For the text-containing cell, return its midpoint in (x, y) coordinate format. 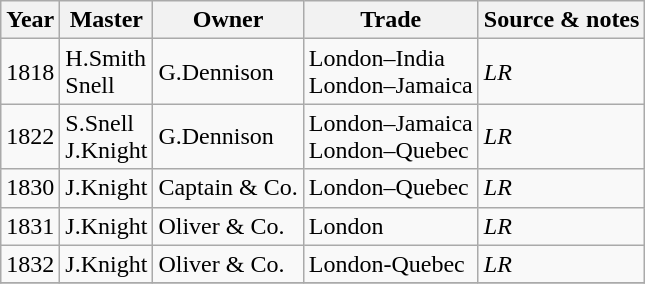
London (390, 226)
1831 (30, 226)
Captain & Co. (228, 188)
Source & notes (562, 20)
S.SnellJ.Knight (106, 136)
Year (30, 20)
1830 (30, 188)
London-Quebec (390, 264)
1818 (30, 72)
London–IndiaLondon–Jamaica (390, 72)
London–Quebec (390, 188)
1822 (30, 136)
Owner (228, 20)
London–JamaicaLondon–Quebec (390, 136)
H.SmithSnell (106, 72)
Trade (390, 20)
Master (106, 20)
1832 (30, 264)
